Return the (X, Y) coordinate for the center point of the cell that contains the specified text.  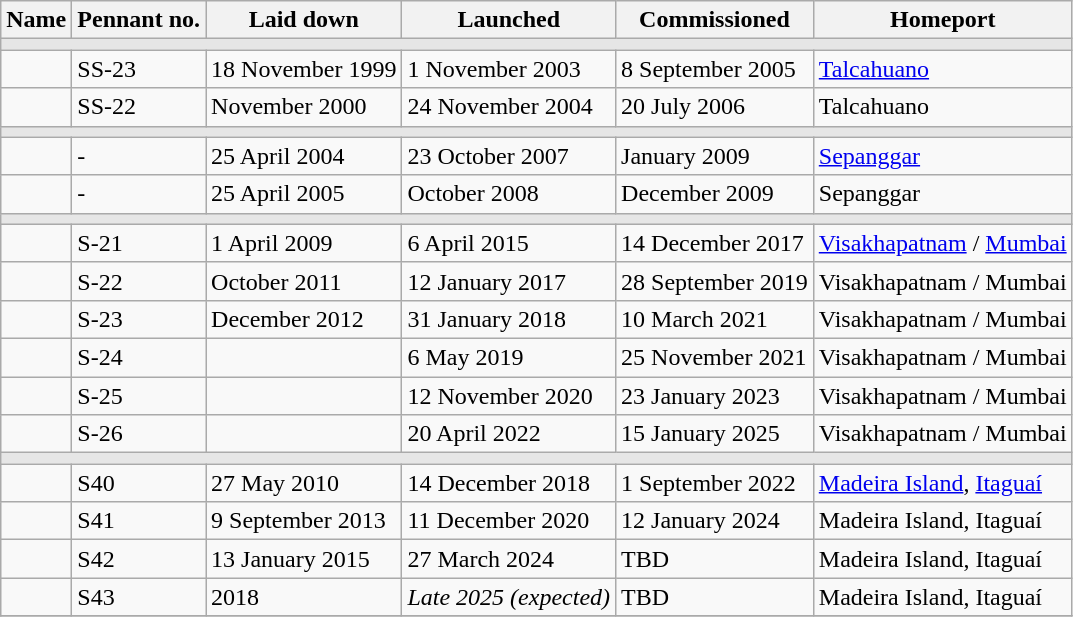
20 July 2006 (715, 107)
S41 (139, 521)
Launched (509, 20)
25 April 2005 (304, 194)
10 March 2021 (715, 319)
2018 (304, 597)
SS-22 (139, 107)
October 2008 (509, 194)
January 2009 (715, 156)
25 April 2004 (304, 156)
18 November 1999 (304, 69)
23 January 2023 (715, 395)
12 November 2020 (509, 395)
Name (36, 20)
Homeport (942, 20)
S-25 (139, 395)
14 December 2018 (509, 483)
S-24 (139, 357)
Late 2025 (expected) (509, 597)
23 October 2007 (509, 156)
Commissioned (715, 20)
12 January 2024 (715, 521)
Laid down (304, 20)
S-26 (139, 434)
S-21 (139, 243)
27 May 2010 (304, 483)
1 September 2022 (715, 483)
November 2000 (304, 107)
October 2011 (304, 281)
9 September 2013 (304, 521)
S43 (139, 597)
1 April 2009 (304, 243)
6 April 2015 (509, 243)
8 September 2005 (715, 69)
13 January 2015 (304, 559)
20 April 2022 (509, 434)
S-23 (139, 319)
December 2012 (304, 319)
12 January 2017 (509, 281)
S40 (139, 483)
S42 (139, 559)
Pennant no. (139, 20)
SS-23 (139, 69)
28 September 2019 (715, 281)
24 November 2004 (509, 107)
15 January 2025 (715, 434)
11 December 2020 (509, 521)
1 November 2003 (509, 69)
6 May 2019 (509, 357)
31 January 2018 (509, 319)
14 December 2017 (715, 243)
S-22 (139, 281)
December 2009 (715, 194)
25 November 2021 (715, 357)
27 March 2024 (509, 559)
